Locate the cell with the specified text and output its [x, y] center coordinate. 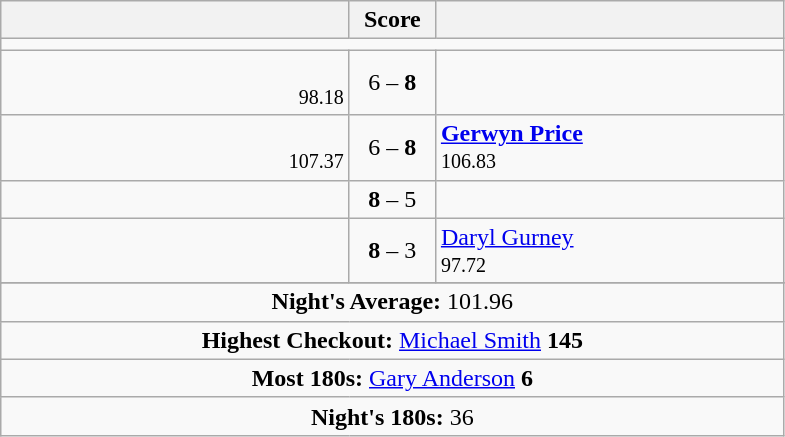
107.37 [176, 148]
8 – 5 [392, 199]
Highest Checkout: Michael Smith 145 [392, 340]
Score [392, 20]
Daryl Gurney 97.72 [610, 250]
8 – 3 [392, 250]
98.18 [176, 82]
Gerwyn Price 106.83 [610, 148]
Night's Average: 101.96 [392, 302]
Night's 180s: 36 [392, 416]
Most 180s: Gary Anderson 6 [392, 378]
